Search for the cell housing the specified text and yield its (X, Y) center coordinate. 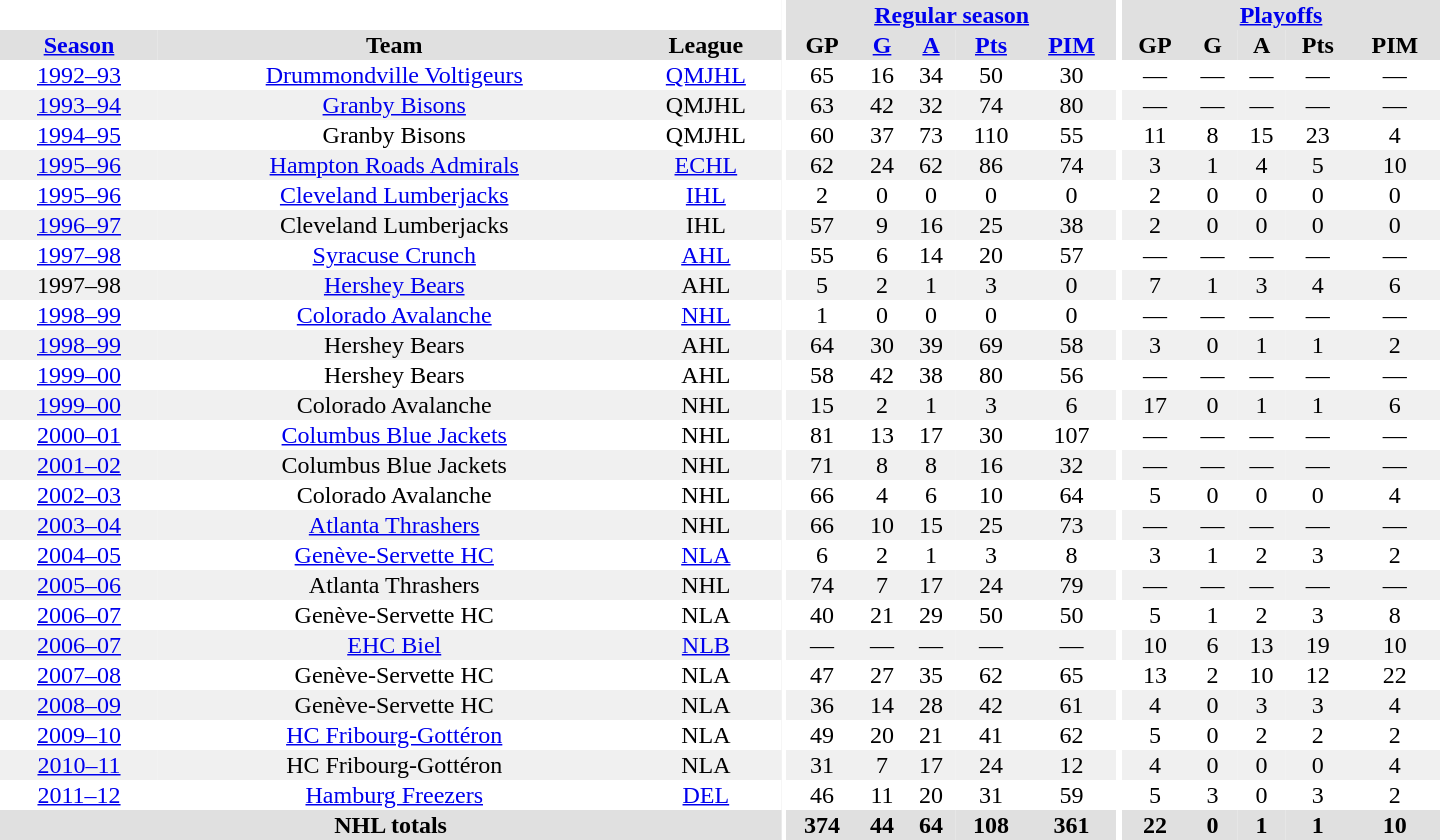
DEL (706, 795)
2002–03 (79, 495)
Syracuse Crunch (394, 255)
9 (882, 225)
34 (932, 75)
1993–94 (79, 105)
Playoffs (1281, 15)
Team (394, 45)
27 (882, 675)
28 (932, 705)
Regular season (952, 15)
61 (1071, 705)
23 (1318, 135)
Hampton Roads Admirals (394, 165)
56 (1071, 375)
37 (882, 135)
361 (1071, 825)
NLB (706, 645)
71 (822, 465)
49 (822, 735)
110 (992, 135)
Season (79, 45)
59 (1071, 795)
ECHL (706, 165)
81 (822, 435)
40 (822, 615)
39 (932, 345)
79 (1071, 585)
2000–01 (79, 435)
2008–09 (79, 705)
41 (992, 735)
86 (992, 165)
19 (1318, 645)
League (706, 45)
2009–10 (79, 735)
2011–12 (79, 795)
2004–05 (79, 555)
Hamburg Freezers (394, 795)
35 (932, 675)
69 (992, 345)
2003–04 (79, 525)
2007–08 (79, 675)
63 (822, 105)
46 (822, 795)
36 (822, 705)
Drummondville Voltigeurs (394, 75)
29 (932, 615)
108 (992, 825)
374 (822, 825)
2001–02 (79, 465)
1992–93 (79, 75)
2005–06 (79, 585)
1994–95 (79, 135)
44 (882, 825)
NHL totals (390, 825)
47 (822, 675)
EHC Biel (394, 645)
1996–97 (79, 225)
2010–11 (79, 765)
107 (1071, 435)
60 (822, 135)
